Return (x, y) of the center of cell containing provided text 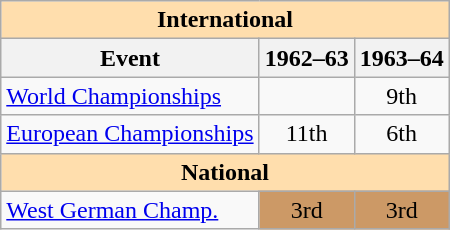
1963–64 (402, 58)
European Championships (130, 134)
West German Champ. (130, 210)
World Championships (130, 96)
Event (130, 58)
National (225, 172)
6th (402, 134)
9th (402, 96)
International (225, 20)
1962–63 (306, 58)
11th (306, 134)
